Output the (X, Y) coordinate of the center of the cell containing the given text.  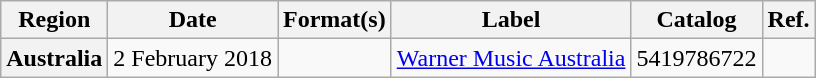
Date (193, 20)
5419786722 (696, 58)
Region (54, 20)
Australia (54, 58)
Ref. (788, 20)
Format(s) (335, 20)
Catalog (696, 20)
Warner Music Australia (511, 58)
2 February 2018 (193, 58)
Label (511, 20)
